For the text-containing cell, return its midpoint in [X, Y] coordinate format. 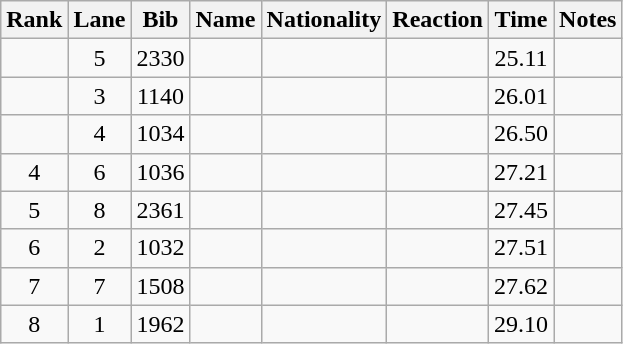
Notes [588, 20]
1508 [160, 286]
27.45 [520, 210]
1034 [160, 134]
1036 [160, 172]
3 [100, 96]
26.50 [520, 134]
Reaction [438, 20]
Rank [34, 20]
Nationality [324, 20]
Bib [160, 20]
Lane [100, 20]
1 [100, 324]
27.21 [520, 172]
2330 [160, 58]
25.11 [520, 58]
2361 [160, 210]
Name [226, 20]
1962 [160, 324]
1140 [160, 96]
2 [100, 248]
29.10 [520, 324]
27.62 [520, 286]
27.51 [520, 248]
Time [520, 20]
1032 [160, 248]
26.01 [520, 96]
